For the text-containing cell, return its midpoint in (X, Y) coordinate format. 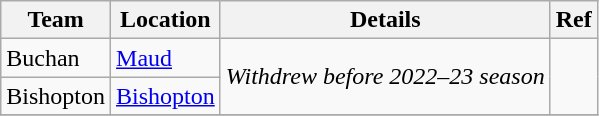
Withdrew before 2022–23 season (385, 77)
Location (166, 20)
Details (385, 20)
Buchan (56, 58)
Maud (166, 58)
Ref (574, 20)
Team (56, 20)
